For the text-containing cell, return its midpoint in [X, Y] coordinate format. 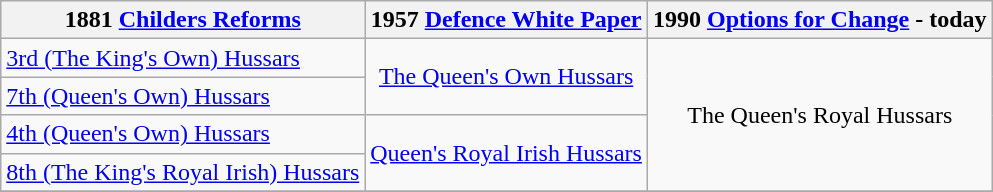
1881 Childers Reforms [183, 20]
The Queen's Royal Hussars [820, 115]
8th (The King's Royal Irish) Hussars [183, 172]
7th (Queen's Own) Hussars [183, 96]
The Queen's Own Hussars [506, 77]
1957 Defence White Paper [506, 20]
4th (Queen's Own) Hussars [183, 134]
Queen's Royal Irish Hussars [506, 153]
1990 Options for Change - today [820, 20]
3rd (The King's Own) Hussars [183, 58]
